Search for the cell housing the specified text and yield its [x, y] center coordinate. 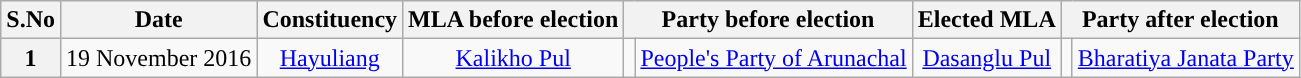
Date [158, 20]
People's Party of Arunachal [774, 58]
Kalikho Pul [514, 58]
19 November 2016 [158, 58]
Dasanglu Pul [986, 58]
S.No [31, 20]
MLA before election [514, 20]
Bharatiya Janata Party [1186, 58]
Party after election [1180, 20]
Party before election [768, 20]
Constituency [330, 20]
Elected MLA [986, 20]
Hayuliang [330, 58]
1 [31, 58]
